From the cell containing the given text, extract its center point as (x, y) coordinate. 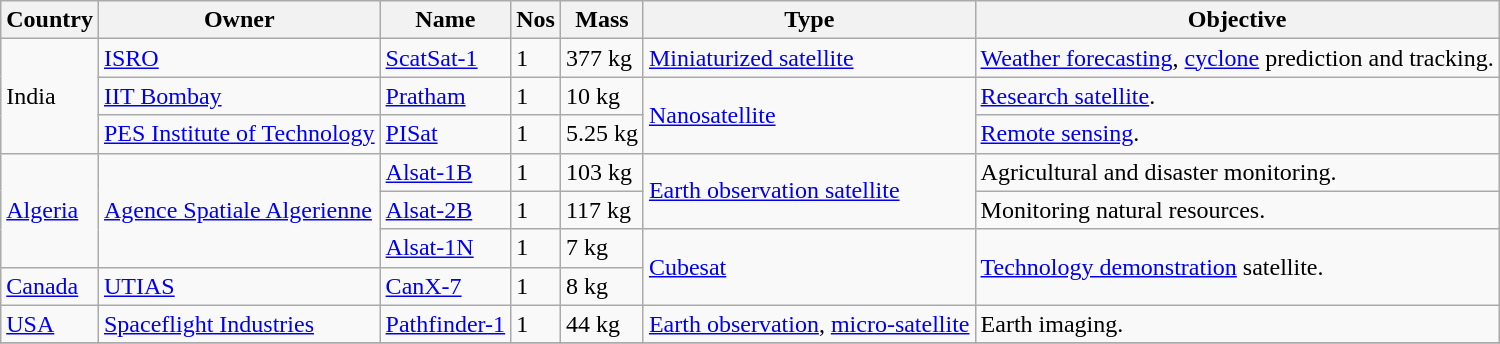
5.25 kg (602, 134)
10 kg (602, 96)
Cubesat (809, 267)
Objective (1237, 20)
Miniaturized satellite (809, 58)
103 kg (602, 172)
ISRO (239, 58)
Pratham (446, 96)
Earth observation satellite (809, 191)
ScatSat-1 (446, 58)
Nos (536, 20)
Pathfinder-1 (446, 324)
Technology demonstration satellite. (1237, 267)
Agence Spatiale Algerienne (239, 210)
USA (50, 324)
7 kg (602, 248)
Earth imaging. (1237, 324)
Spaceflight Industries (239, 324)
Alsat-1N (446, 248)
Country (50, 20)
Mass (602, 20)
India (50, 96)
Weather forecasting, cyclone prediction and tracking. (1237, 58)
IIT Bombay (239, 96)
Remote sensing. (1237, 134)
Nanosatellite (809, 115)
PISat (446, 134)
Monitoring natural resources. (1237, 210)
Earth observation, micro-satellite (809, 324)
Canada (50, 286)
377 kg (602, 58)
Alsat-2B (446, 210)
Owner (239, 20)
CanX-7 (446, 286)
Alsat-1B (446, 172)
Agricultural and disaster monitoring. (1237, 172)
8 kg (602, 286)
Name (446, 20)
PES Institute of Technology (239, 134)
UTIAS (239, 286)
Algeria (50, 210)
117 kg (602, 210)
Type (809, 20)
44 kg (602, 324)
Research satellite. (1237, 96)
